Capture the cell that displays the provided text and extract its (x, y) central coordinate. 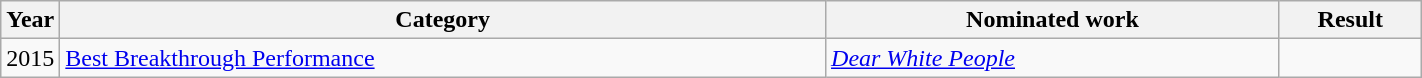
Result (1350, 20)
Category (443, 20)
Dear White People (1053, 58)
2015 (30, 58)
Best Breakthrough Performance (443, 58)
Year (30, 20)
Nominated work (1053, 20)
